Find where the given text appears and provide that cell's center as (X, Y) coordinate. 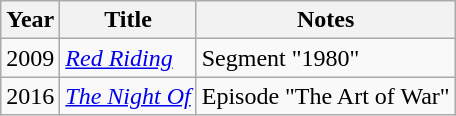
Year (30, 20)
Title (128, 20)
2016 (30, 96)
The Night Of (128, 96)
Episode "The Art of War" (326, 96)
Notes (326, 20)
2009 (30, 58)
Segment "1980" (326, 58)
Red Riding (128, 58)
